Return (X, Y) of the center of cell containing provided text 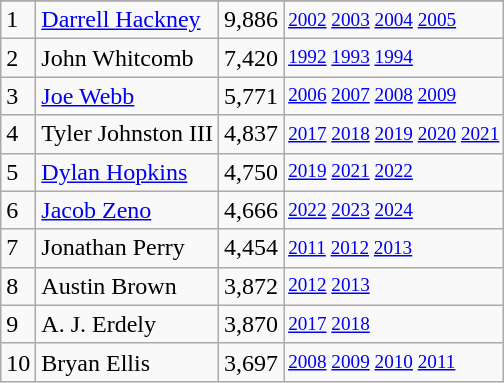
3,697 (252, 362)
Bryan Ellis (128, 362)
Tyler Johnston III (128, 134)
Austin Brown (128, 286)
3,872 (252, 286)
1 (18, 20)
4,750 (252, 172)
7,420 (252, 58)
Jacob Zeno (128, 210)
2006 2007 2008 2009 (394, 96)
2008 2009 2010 2011 (394, 362)
9 (18, 324)
2012 2013 (394, 286)
4,666 (252, 210)
5,771 (252, 96)
5 (18, 172)
Jonathan Perry (128, 248)
3 (18, 96)
4 (18, 134)
2 (18, 58)
3,870 (252, 324)
7 (18, 248)
2017 2018 (394, 324)
8 (18, 286)
4,454 (252, 248)
2011 2012 2013 (394, 248)
1992 1993 1994 (394, 58)
Dylan Hopkins (128, 172)
Joe Webb (128, 96)
2019 2021 2022 (394, 172)
6 (18, 210)
2002 2003 2004 2005 (394, 20)
A. J. Erdely (128, 324)
2017 2018 2019 2020 2021 (394, 134)
Darrell Hackney (128, 20)
10 (18, 362)
2022 2023 2024 (394, 210)
9,886 (252, 20)
4,837 (252, 134)
John Whitcomb (128, 58)
